Provide the [X, Y] coordinate of the cell's center where the given text is located.  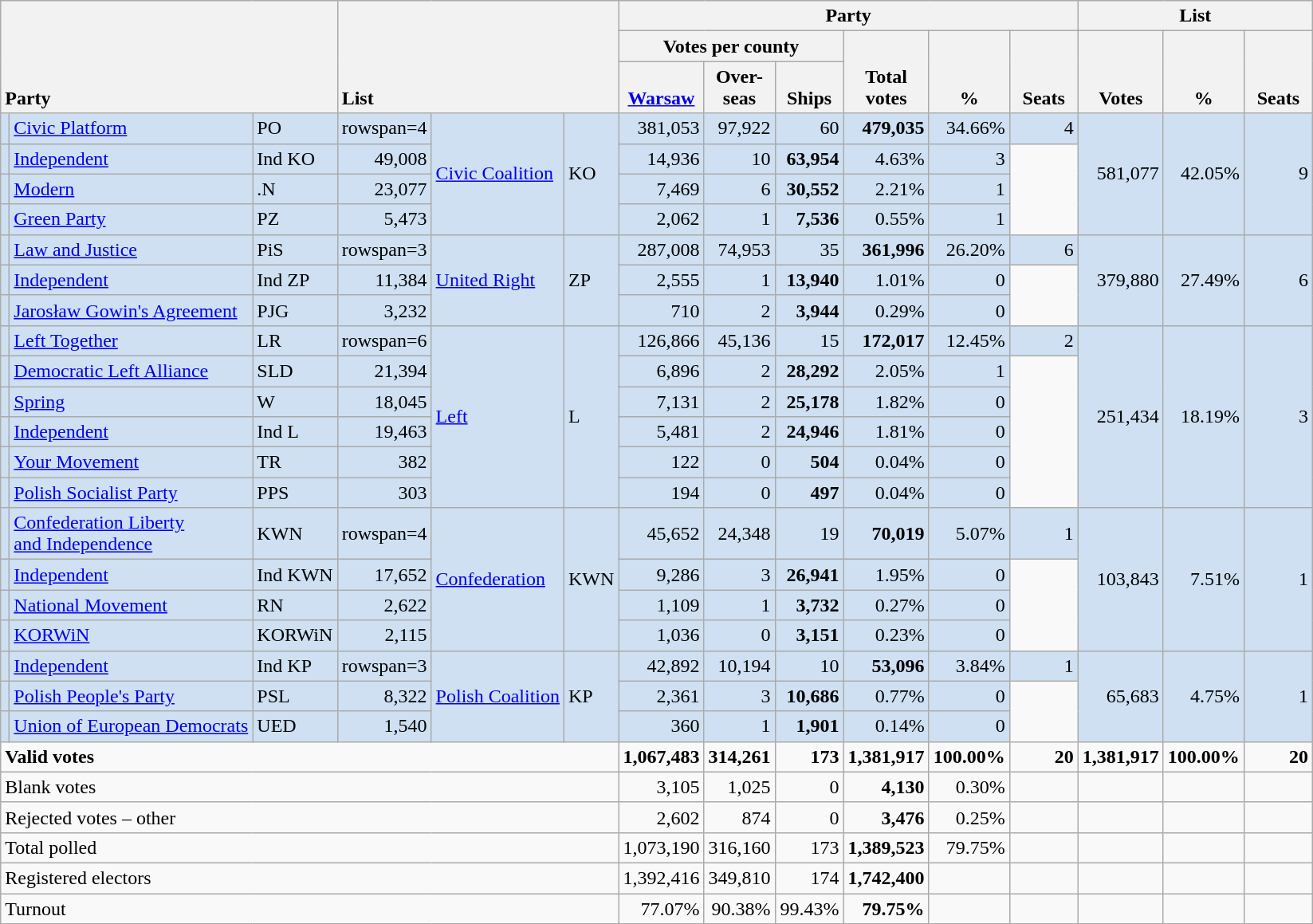
Polish Socialist Party [131, 493]
1.81% [886, 432]
70,019 [886, 534]
126,866 [662, 340]
RN [295, 605]
0.27% [886, 605]
Valid votes [309, 757]
PJG [295, 310]
19,463 [384, 432]
KP [592, 696]
18.19% [1204, 416]
10,686 [809, 696]
45,652 [662, 534]
3,944 [809, 310]
0.55% [886, 219]
United Right [497, 280]
0.30% [969, 787]
382 [384, 462]
361,996 [886, 250]
2,115 [384, 635]
Totalvotes [886, 72]
27.49% [1204, 280]
SLD [295, 371]
26.20% [969, 250]
Ind L [295, 432]
Registered electors [309, 878]
10,194 [740, 666]
Union of European Democrats [131, 726]
3,232 [384, 310]
2,622 [384, 605]
4.63% [886, 159]
19 [809, 534]
Warsaw [662, 88]
8,322 [384, 696]
316,160 [740, 847]
Blank votes [309, 787]
1,742,400 [886, 878]
Law and Justice [131, 250]
Over-seas [740, 88]
1.82% [886, 401]
0.25% [969, 817]
60 [809, 128]
21,394 [384, 371]
194 [662, 493]
349,810 [740, 878]
.N [295, 189]
2,555 [662, 280]
9 [1278, 174]
3,105 [662, 787]
Confederation Libertyand Independence [131, 534]
Democratic Left Alliance [131, 371]
0.23% [886, 635]
710 [662, 310]
TR [295, 462]
314,261 [740, 757]
581,077 [1121, 174]
35 [809, 250]
28,292 [809, 371]
ZP [592, 280]
1,389,523 [886, 847]
2.21% [886, 189]
9,286 [662, 575]
1,025 [740, 787]
23,077 [384, 189]
Ind KP [295, 666]
L [592, 416]
4,130 [886, 787]
26,941 [809, 575]
Ind KWN [295, 575]
479,035 [886, 128]
Your Movement [131, 462]
Votes [1121, 72]
30,552 [809, 189]
42.05% [1204, 174]
90.38% [740, 908]
7,536 [809, 219]
W [295, 401]
24,946 [809, 432]
99.43% [809, 908]
34.66% [969, 128]
KO [592, 174]
360 [662, 726]
1,901 [809, 726]
Left Together [131, 340]
Green Party [131, 219]
1.01% [886, 280]
Ships [809, 88]
49,008 [384, 159]
Confederation [497, 579]
0.14% [886, 726]
7,131 [662, 401]
UED [295, 726]
4.75% [1204, 696]
National Movement [131, 605]
11,384 [384, 280]
0.77% [886, 696]
rowspan=6 [384, 340]
Votes per county [731, 46]
Turnout [309, 908]
5,473 [384, 219]
3,476 [886, 817]
2,602 [662, 817]
Modern [131, 189]
3.84% [969, 666]
15 [809, 340]
1,067,483 [662, 757]
Ind KO [295, 159]
45,136 [740, 340]
13,940 [809, 280]
24,348 [740, 534]
17,652 [384, 575]
874 [740, 817]
6,896 [662, 371]
53,096 [886, 666]
122 [662, 462]
PiS [295, 250]
379,880 [1121, 280]
77.07% [662, 908]
7.51% [1204, 579]
74,953 [740, 250]
PZ [295, 219]
LR [295, 340]
Polish Coalition [497, 696]
Civic Coalition [497, 174]
103,843 [1121, 579]
Total polled [309, 847]
174 [809, 878]
5.07% [969, 534]
Ind ZP [295, 280]
1,073,190 [662, 847]
Rejected votes – other [309, 817]
2,361 [662, 696]
12.45% [969, 340]
1.95% [886, 575]
Left [497, 416]
97,922 [740, 128]
14,936 [662, 159]
Civic Platform [131, 128]
3,151 [809, 635]
7,469 [662, 189]
Spring [131, 401]
381,053 [662, 128]
251,434 [1121, 416]
303 [384, 493]
1,540 [384, 726]
25,178 [809, 401]
5,481 [662, 432]
Polish People's Party [131, 696]
PPS [295, 493]
3,732 [809, 605]
172,017 [886, 340]
4 [1044, 128]
18,045 [384, 401]
287,008 [662, 250]
2,062 [662, 219]
0.29% [886, 310]
504 [809, 462]
1,109 [662, 605]
Jarosław Gowin's Agreement [131, 310]
PO [295, 128]
497 [809, 493]
PSL [295, 696]
1,392,416 [662, 878]
1,036 [662, 635]
65,683 [1121, 696]
63,954 [809, 159]
42,892 [662, 666]
2.05% [886, 371]
